Detect which cell encompasses the target text, then output its [x, y] center coordinate. 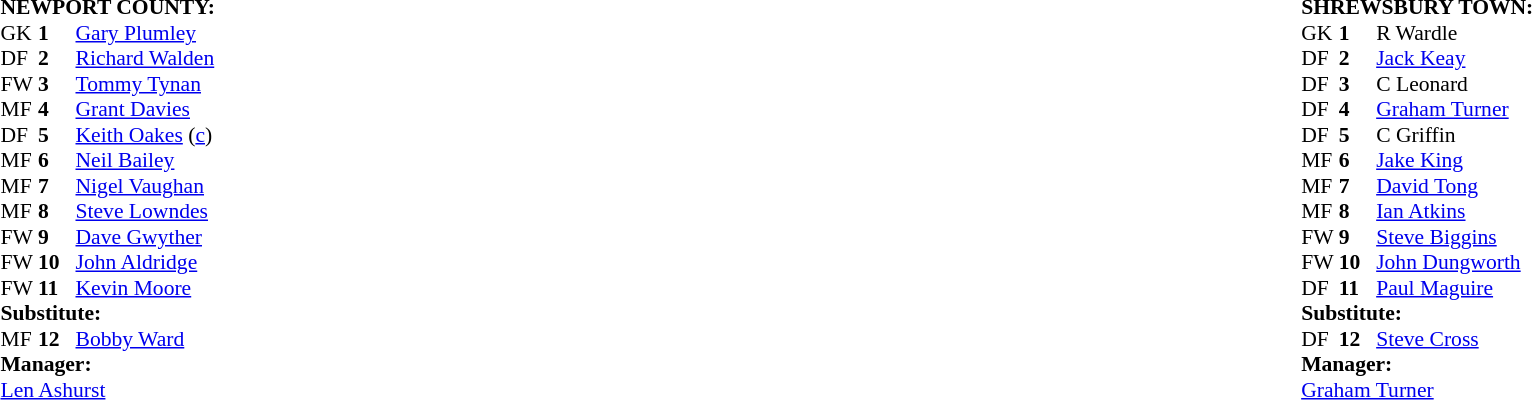
Kevin Moore [146, 288]
Grant Davies [146, 109]
Dave Gwyther [146, 237]
John Aldridge [146, 263]
Keith Oakes (c) [146, 135]
Substitute: [108, 313]
Nigel Vaughan [146, 186]
Neil Bailey [146, 161]
Tommy Tynan [146, 84]
Steve Lowndes [146, 211]
Manager: [108, 365]
Gary Plumley [146, 33]
Richard Walden [146, 59]
Bobby Ward [146, 339]
